Output the [X, Y] coordinate of the center of the cell containing the given text.  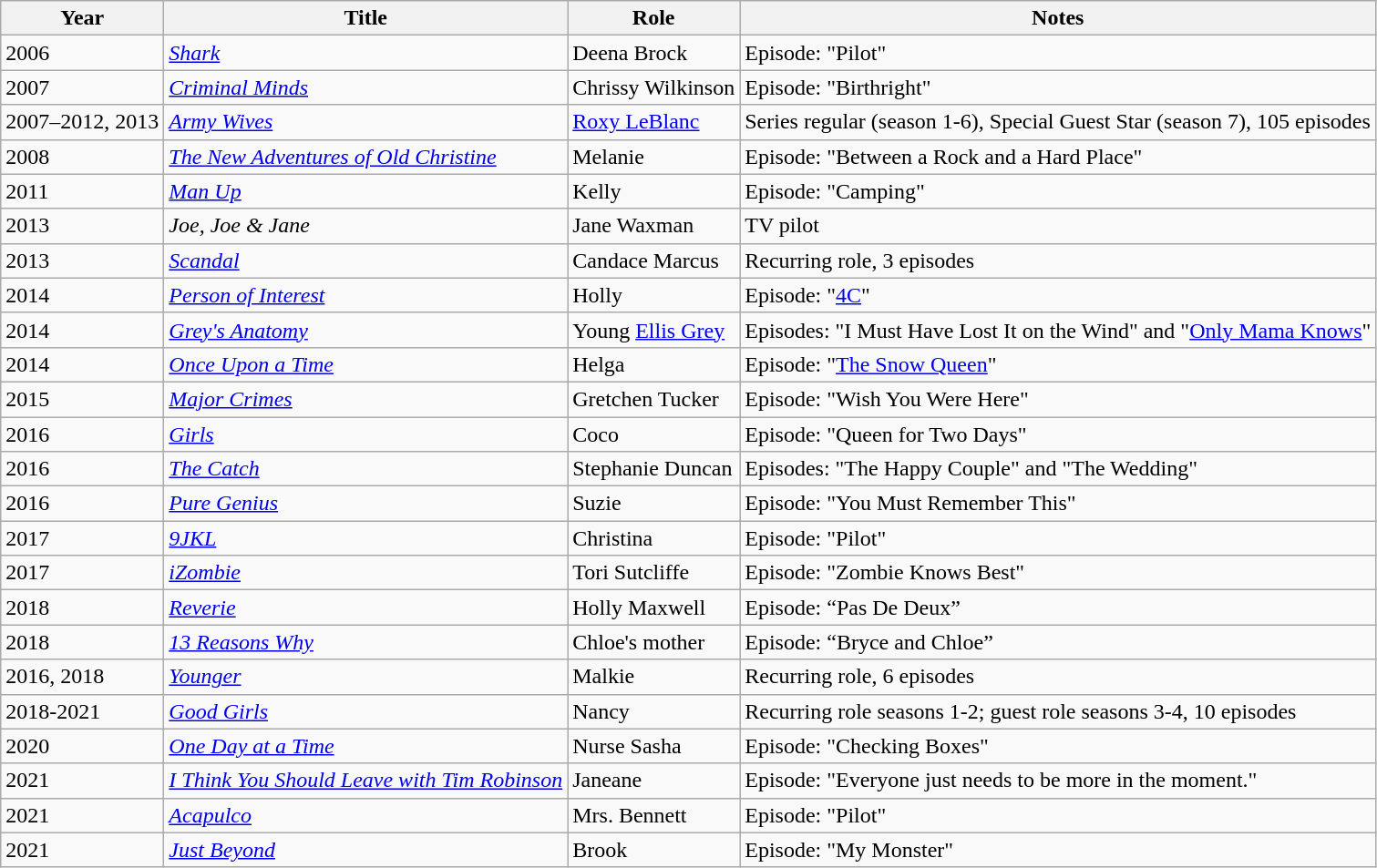
Holly [654, 295]
Reverie [366, 608]
Episode: "The Snow Queen" [1058, 364]
Criminal Minds [366, 87]
Gretchen Tucker [654, 399]
Candace Marcus [654, 260]
Once Upon a Time [366, 364]
Grey's Anatomy [366, 330]
One Day at a Time [366, 746]
Good Girls [366, 711]
Jane Waxman [654, 226]
Roxy LeBlanc [654, 122]
Episode: "Birthright" [1058, 87]
Episode: “Pas De Deux” [1058, 608]
Kelly [654, 191]
Man Up [366, 191]
Stephanie Duncan [654, 469]
Malkie [654, 677]
Coco [654, 434]
Episodes: "I Must Have Lost It on the Wind" and "Only Mama Knows" [1058, 330]
Melanie [654, 157]
Episode: "4C" [1058, 295]
Army Wives [366, 122]
Shark [366, 53]
Series regular (season 1-6), Special Guest Star (season 7), 105 episodes [1058, 122]
9JKL [366, 538]
Pure Genius [366, 504]
2016, 2018 [82, 677]
Janeane [654, 781]
Role [654, 18]
2015 [82, 399]
Episode: “Bryce and Chloe” [1058, 642]
Year [82, 18]
TV pilot [1058, 226]
13 Reasons Why [366, 642]
I Think You Should Leave with Tim Robinson [366, 781]
Suzie [654, 504]
2007–2012, 2013 [82, 122]
Recurring role, 6 episodes [1058, 677]
Episode: "Queen for Two Days" [1058, 434]
Brook [654, 850]
Chrissy Wilkinson [654, 87]
Joe, Joe & Jane [366, 226]
2011 [82, 191]
2007 [82, 87]
Christina [654, 538]
Notes [1058, 18]
Nancy [654, 711]
Nurse Sasha [654, 746]
iZombie [366, 573]
Episode: "My Monster" [1058, 850]
Tori Sutcliffe [654, 573]
Episode: "You Must Remember This" [1058, 504]
Recurring role, 3 episodes [1058, 260]
The Catch [366, 469]
Helga [654, 364]
Deena Brock [654, 53]
The New Adventures of Old Christine [366, 157]
2006 [82, 53]
Person of Interest [366, 295]
Just Beyond [366, 850]
Episode: "Checking Boxes" [1058, 746]
Acapulco [366, 815]
Episodes: "The Happy Couple" and "The Wedding" [1058, 469]
Episode: "Wish You Were Here" [1058, 399]
2020 [82, 746]
2018-2021 [82, 711]
Chloe's mother [654, 642]
Episode: "Between a Rock and a Hard Place" [1058, 157]
Girls [366, 434]
Scandal [366, 260]
Holly Maxwell [654, 608]
Mrs. Bennett [654, 815]
Title [366, 18]
2008 [82, 157]
Younger [366, 677]
Recurring role seasons 1-2; guest role seasons 3-4, 10 episodes [1058, 711]
Young Ellis Grey [654, 330]
Episode: "Camping" [1058, 191]
Major Crimes [366, 399]
Episode: "Zombie Knows Best" [1058, 573]
Episode: "Everyone just needs to be more in the moment." [1058, 781]
